Find where the given text appears and provide that cell's center as [x, y] coordinate. 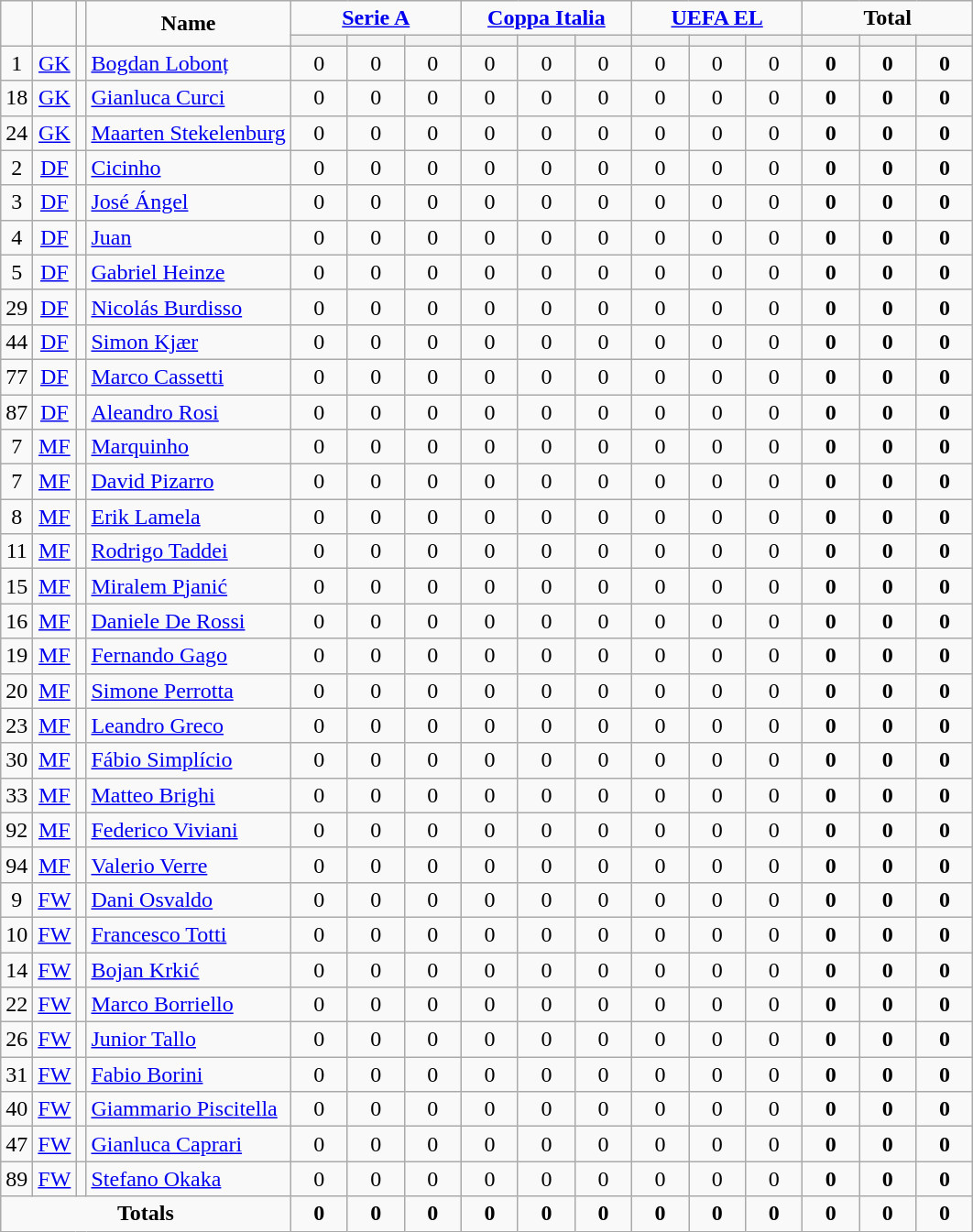
Francesco Totti [189, 934]
18 [16, 98]
2 [16, 168]
UEFA EL [717, 18]
26 [16, 1040]
47 [16, 1144]
Leandro Greco [189, 725]
Maarten Stekelenburg [189, 133]
Name [189, 24]
Serie A [376, 18]
30 [16, 760]
José Ángel [189, 202]
Juan [189, 237]
Total [888, 18]
94 [16, 865]
Gianluca Curci [189, 98]
14 [16, 970]
Fabio Borini [189, 1074]
Federico Viviani [189, 830]
Fernando Gago [189, 656]
Gianluca Caprari [189, 1144]
44 [16, 342]
Simon Kjær [189, 342]
89 [16, 1179]
20 [16, 691]
Coppa Italia [546, 18]
1 [16, 63]
Dani Osvaldo [189, 899]
10 [16, 934]
87 [16, 411]
Aleandro Rosi [189, 411]
Giammario Piscitella [189, 1109]
Marco Borriello [189, 1005]
Rodrigo Taddei [189, 551]
11 [16, 551]
33 [16, 795]
Valerio Verre [189, 865]
5 [16, 272]
29 [16, 307]
31 [16, 1074]
Daniele De Rossi [189, 621]
40 [16, 1109]
Erik Lamela [189, 517]
92 [16, 830]
Nicolás Burdisso [189, 307]
Gabriel Heinze [189, 272]
15 [16, 586]
77 [16, 376]
Bojan Krkić [189, 970]
Stefano Okaka [189, 1179]
Fábio Simplício [189, 760]
16 [16, 621]
24 [16, 133]
Bogdan Lobonț [189, 63]
Marco Cassetti [189, 376]
19 [16, 656]
8 [16, 517]
9 [16, 899]
23 [16, 725]
Miralem Pjanić [189, 586]
4 [16, 237]
Simone Perrotta [189, 691]
3 [16, 202]
Cicinho [189, 168]
Junior Tallo [189, 1040]
Marquinho [189, 447]
David Pizarro [189, 482]
Matteo Brighi [189, 795]
Totals [146, 1214]
22 [16, 1005]
